Return [x, y] of the center of cell containing provided text 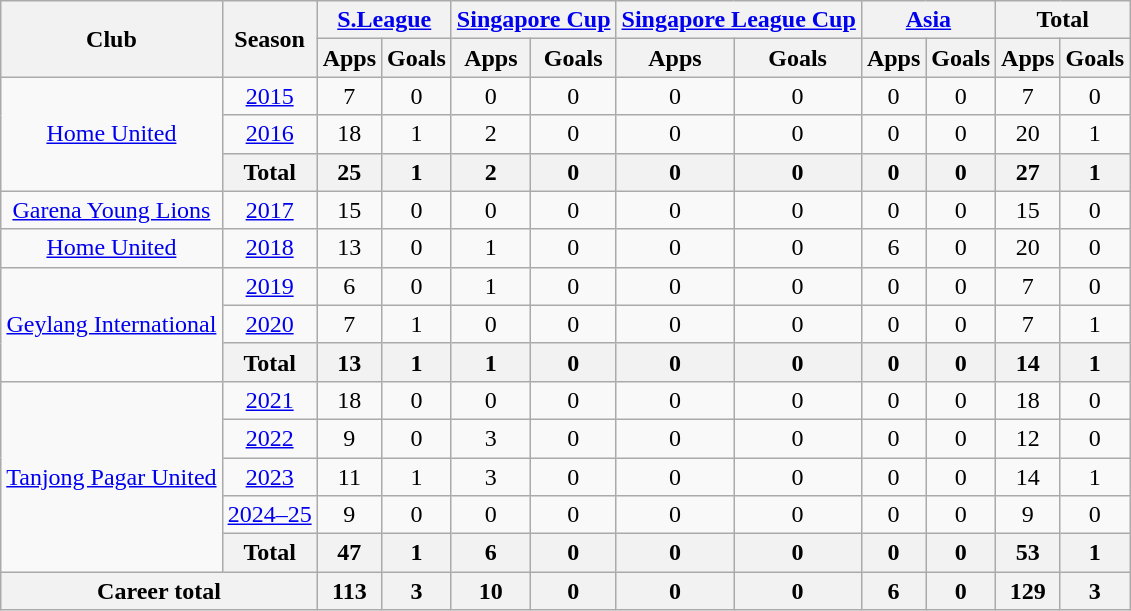
2022 [270, 438]
S.League [384, 20]
53 [1028, 553]
25 [349, 172]
10 [490, 591]
2016 [270, 134]
Singapore League Cup [738, 20]
47 [349, 553]
129 [1028, 591]
2024–25 [270, 515]
12 [1028, 438]
2021 [270, 400]
2023 [270, 477]
Career total [159, 591]
Tanjong Pagar United [112, 476]
11 [349, 477]
Garena Young Lions [112, 210]
Club [112, 39]
27 [1028, 172]
2017 [270, 210]
2019 [270, 286]
2015 [270, 96]
Singapore Cup [534, 20]
2018 [270, 248]
Asia [928, 20]
Geylang International [112, 324]
Season [270, 39]
113 [349, 591]
2020 [270, 324]
